Scan for the cell matching the given text and deliver its (X, Y) coordinate at center. 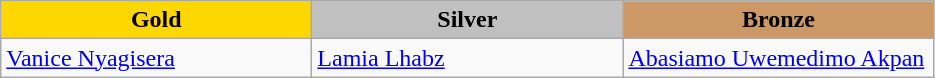
Vanice Nyagisera (156, 58)
Gold (156, 20)
Abasiamo Uwemedimo Akpan (778, 58)
Silver (468, 20)
Bronze (778, 20)
Lamia Lhabz (468, 58)
